Return the (x, y) coordinate for the center point of the cell that contains the specified text.  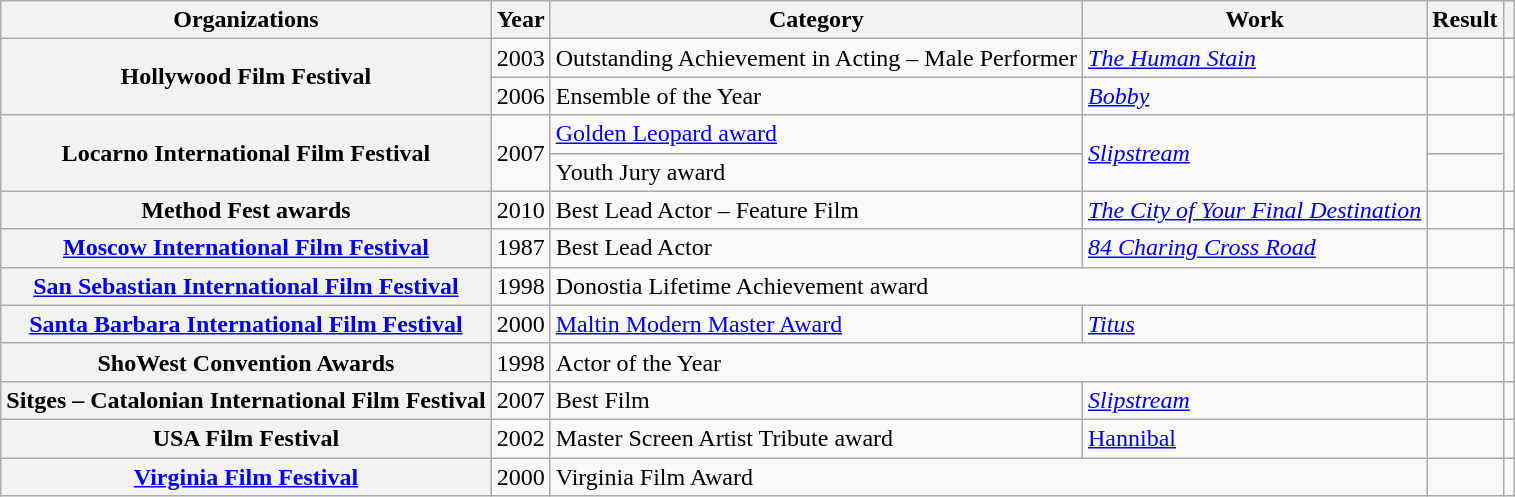
San Sebastian International Film Festival (246, 286)
Result (1465, 20)
Master Screen Artist Tribute award (816, 438)
Virginia Film Festival (246, 477)
Year (520, 20)
Virginia Film Award (988, 477)
Best Lead Actor – Feature Film (816, 210)
1987 (520, 248)
Work (1255, 20)
ShoWest Convention Awards (246, 362)
Sitges – Catalonian International Film Festival (246, 400)
Santa Barbara International Film Festival (246, 324)
The City of Your Final Destination (1255, 210)
USA Film Festival (246, 438)
Ensemble of the Year (816, 96)
Best Lead Actor (816, 248)
Titus (1255, 324)
Youth Jury award (816, 172)
Outstanding Achievement in Acting – Male Performer (816, 58)
Category (816, 20)
2003 (520, 58)
Maltin Modern Master Award (816, 324)
2010 (520, 210)
Organizations (246, 20)
Donostia Lifetime Achievement award (988, 286)
2006 (520, 96)
84 Charing Cross Road (1255, 248)
Actor of the Year (988, 362)
Method Fest awards (246, 210)
The Human Stain (1255, 58)
Hannibal (1255, 438)
Golden Leopard award (816, 134)
2002 (520, 438)
Locarno International Film Festival (246, 153)
Hollywood Film Festival (246, 77)
Bobby (1255, 96)
Best Film (816, 400)
Moscow International Film Festival (246, 248)
